For the text-containing cell, return its midpoint in (X, Y) coordinate format. 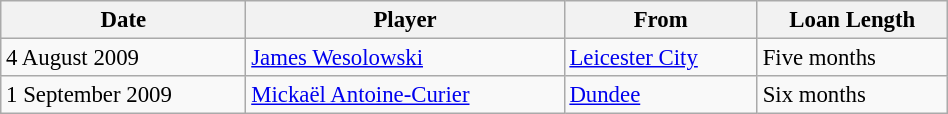
Five months (852, 58)
From (660, 20)
Six months (852, 95)
1 September 2009 (124, 95)
Leicester City (660, 58)
Dundee (660, 95)
Loan Length (852, 20)
Date (124, 20)
Mickaël Antoine-Curier (405, 95)
4 August 2009 (124, 58)
Player (405, 20)
James Wesolowski (405, 58)
